Find where the given text appears and provide that cell's center as [X, Y] coordinate. 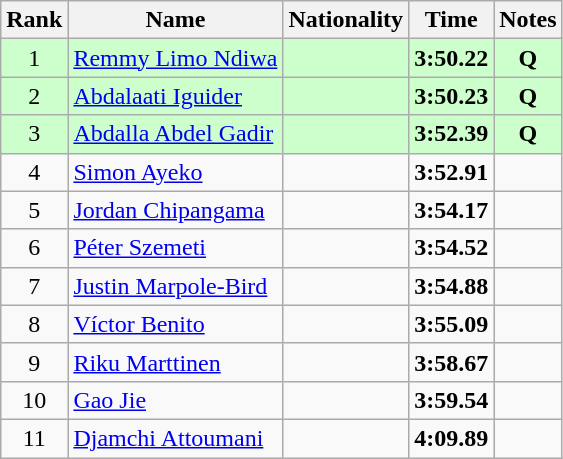
11 [34, 438]
3:52.39 [452, 134]
Riku Marttinen [176, 362]
Abdalla Abdel Gadir [176, 134]
8 [34, 324]
Notes [528, 20]
1 [34, 58]
7 [34, 286]
3:58.67 [452, 362]
3:54.52 [452, 248]
9 [34, 362]
Rank [34, 20]
5 [34, 210]
Time [452, 20]
Simon Ayeko [176, 172]
3:55.09 [452, 324]
Remmy Limo Ndiwa [176, 58]
4:09.89 [452, 438]
Gao Jie [176, 400]
Nationality [346, 20]
Djamchi Attoumani [176, 438]
4 [34, 172]
3:59.54 [452, 400]
2 [34, 96]
Abdalaati Iguider [176, 96]
6 [34, 248]
3:50.22 [452, 58]
3:54.88 [452, 286]
10 [34, 400]
3:52.91 [452, 172]
Péter Szemeti [176, 248]
3:50.23 [452, 96]
Jordan Chipangama [176, 210]
Name [176, 20]
3:54.17 [452, 210]
3 [34, 134]
Justin Marpole-Bird [176, 286]
Víctor Benito [176, 324]
